Search for the cell housing the specified text and yield its (x, y) center coordinate. 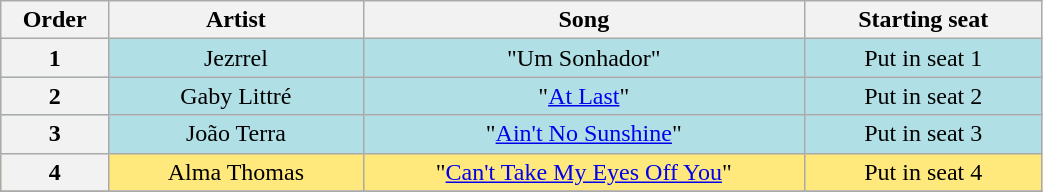
"Ain't No Sunshine" (584, 134)
1 (55, 58)
2 (55, 96)
Order (55, 20)
Artist (236, 20)
"Can't Take My Eyes Off You" (584, 172)
4 (55, 172)
Jezrrel (236, 58)
Put in seat 1 (923, 58)
Put in seat 3 (923, 134)
Gaby Littré (236, 96)
"Um Sonhador" (584, 58)
Starting seat (923, 20)
Song (584, 20)
"At Last" (584, 96)
Put in seat 4 (923, 172)
João Terra (236, 134)
Put in seat 2 (923, 96)
3 (55, 134)
Alma Thomas (236, 172)
